Capture the cell that displays the provided text and extract its (X, Y) central coordinate. 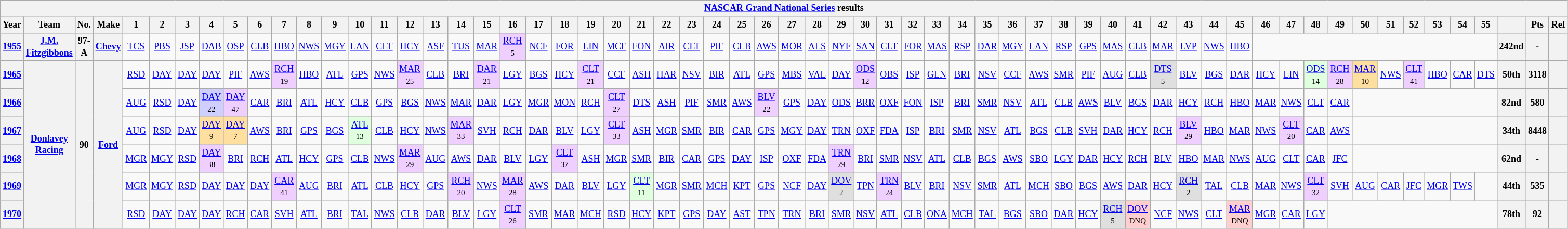
25 (742, 25)
5 (235, 25)
14 (461, 25)
37 (1039, 25)
CLT11 (641, 186)
18 (564, 25)
AIR (667, 47)
GLN (937, 75)
OSP (235, 47)
MOR (792, 47)
4 (211, 25)
43 (1188, 25)
DAY47 (235, 103)
21 (641, 25)
MON (564, 103)
1955 (12, 47)
RCH2 (1188, 186)
MAR10 (1365, 75)
1 (136, 25)
34 (962, 25)
MCF (616, 47)
1965 (12, 75)
MAR28 (513, 186)
BLV29 (1188, 131)
7 (284, 25)
NYF (841, 47)
35 (987, 25)
242nd (1511, 47)
29 (841, 25)
OBS (889, 75)
ALS (817, 47)
DOV2 (841, 186)
CLT21 (591, 75)
ONA (937, 214)
Donlavey Racing (49, 145)
38 (1063, 25)
MAR33 (461, 131)
90 (84, 145)
DAY22 (211, 103)
41 (1138, 25)
23 (691, 25)
DAY9 (211, 131)
11 (385, 25)
ODS14 (1316, 75)
42 (1163, 25)
34th (1511, 131)
13 (436, 25)
MAR29 (410, 159)
22 (667, 25)
26 (766, 25)
CLT32 (1316, 186)
CLT37 (564, 159)
16 (513, 25)
J.M. Fitzgibbons (49, 47)
92 (1537, 214)
52 (1414, 25)
PBS (162, 47)
24 (717, 25)
3 (187, 25)
Ford (108, 145)
1967 (12, 131)
535 (1537, 186)
VAL (817, 75)
580 (1537, 103)
Chevy (108, 47)
DTS5 (1163, 75)
MBS (792, 75)
8448 (1537, 131)
82nd (1511, 103)
RCH28 (1340, 75)
Team (49, 25)
33 (937, 25)
36 (1012, 25)
TRN24 (889, 186)
54 (1462, 25)
44 (1214, 25)
44th (1511, 186)
BLV22 (766, 103)
MARDNQ (1240, 214)
SAN (866, 47)
32 (913, 25)
45 (1240, 25)
DAY7 (235, 131)
DAR21 (487, 75)
3118 (1537, 75)
46 (1266, 25)
BRR (866, 103)
17 (538, 25)
31 (889, 25)
10 (360, 25)
2 (162, 25)
27 (792, 25)
Ref (1558, 25)
Make (108, 25)
TCS (136, 47)
8 (309, 25)
TRN29 (841, 159)
No. (84, 25)
ODS12 (866, 75)
CLT41 (1414, 75)
9 (335, 25)
40 (1113, 25)
78th (1511, 214)
MAR25 (410, 75)
CLT20 (1291, 131)
CLT33 (616, 131)
1969 (12, 186)
Year (12, 25)
ATL13 (360, 131)
1968 (12, 159)
12 (410, 25)
CAR41 (284, 186)
1966 (12, 103)
JSP (187, 47)
DOVDNQ (1138, 214)
Pts (1537, 25)
47 (1291, 25)
48 (1316, 25)
LVP (1188, 47)
TUS (461, 47)
30 (866, 25)
ASF (436, 47)
53 (1438, 25)
50th (1511, 75)
NASCAR Grand National Series results (784, 8)
28 (817, 25)
19 (591, 25)
51 (1391, 25)
CLT26 (513, 214)
62nd (1511, 159)
15 (487, 25)
55 (1485, 25)
RCH20 (461, 186)
TWS (1462, 186)
HAR (667, 75)
20 (616, 25)
6 (260, 25)
DAB (211, 47)
97-A (84, 47)
AST (742, 214)
CLT27 (616, 103)
ODS (841, 103)
50 (1365, 25)
DAY38 (211, 159)
RCH19 (284, 75)
39 (1088, 25)
1970 (12, 214)
49 (1340, 25)
